Return (x, y) of the center of cell containing provided text 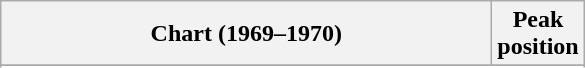
Peakposition (538, 34)
Chart (1969–1970) (246, 34)
